Search for the cell housing the specified text and yield its [X, Y] center coordinate. 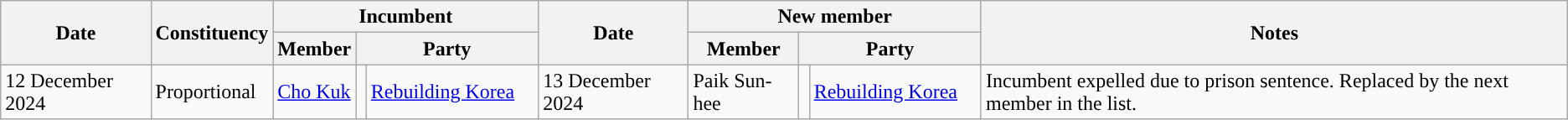
Cho Kuk [315, 92]
Constituency [212, 33]
Incumbent [405, 17]
12 December 2024 [75, 92]
Notes [1274, 33]
Incumbent expelled due to prison sentence. Replaced by the next member in the list. [1274, 92]
New member [835, 17]
Paik Sun-hee [744, 92]
Proportional [212, 92]
13 December 2024 [613, 92]
